Determine the [X, Y] coordinate at the center of the cell enclosing the given text.  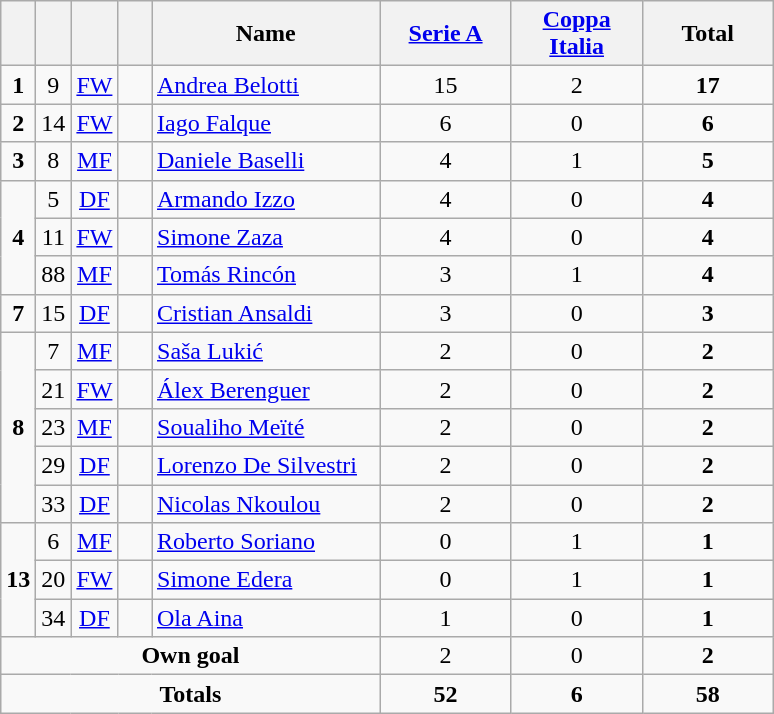
Ola Aina [266, 618]
Roberto Soriano [266, 542]
Soualiho Meïté [266, 427]
Álex Berenguer [266, 389]
Simone Edera [266, 580]
Andrea Belotti [266, 85]
Own goal [190, 656]
Tomás Rincón [266, 275]
Nicolas Nkoulou [266, 503]
33 [54, 503]
9 [54, 85]
Name [266, 34]
34 [54, 618]
Iago Falque [266, 123]
23 [54, 427]
Cristian Ansaldi [266, 313]
11 [54, 237]
Saša Lukić [266, 351]
20 [54, 580]
14 [54, 123]
Armando Izzo [266, 199]
13 [18, 580]
58 [708, 694]
Daniele Baselli [266, 161]
52 [446, 694]
Serie A [446, 34]
17 [708, 85]
Totals [190, 694]
Total [708, 34]
29 [54, 465]
Simone Zaza [266, 237]
21 [54, 389]
Coppa Italia [576, 34]
Lorenzo De Silvestri [266, 465]
88 [54, 275]
